For the text-containing cell, return its midpoint in (x, y) coordinate format. 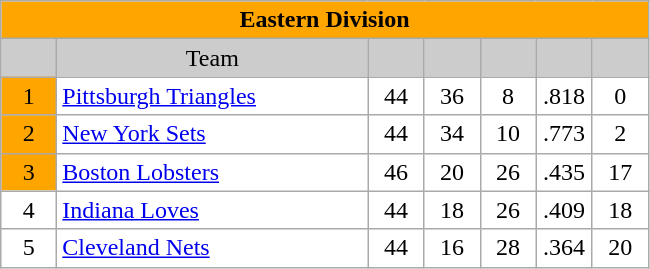
0 (620, 96)
New York Sets (212, 134)
Pittsburgh Triangles (212, 96)
Cleveland Nets (212, 248)
17 (620, 172)
Boston Lobsters (212, 172)
5 (29, 248)
.435 (564, 172)
28 (508, 248)
8 (508, 96)
3 (29, 172)
1 (29, 96)
Indiana Loves (212, 210)
Team (212, 58)
4 (29, 210)
46 (396, 172)
10 (508, 134)
.364 (564, 248)
36 (452, 96)
34 (452, 134)
.773 (564, 134)
16 (452, 248)
Eastern Division (324, 20)
.818 (564, 96)
.409 (564, 210)
